Capture the cell that displays the provided text and extract its (x, y) central coordinate. 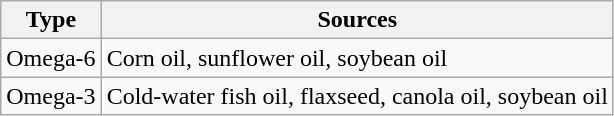
Omega-3 (51, 96)
Type (51, 20)
Omega-6 (51, 58)
Cold-water fish oil, flaxseed, canola oil, soybean oil (357, 96)
Corn oil, sunflower oil, soybean oil (357, 58)
Sources (357, 20)
